Capture the cell that displays the provided text and extract its (X, Y) central coordinate. 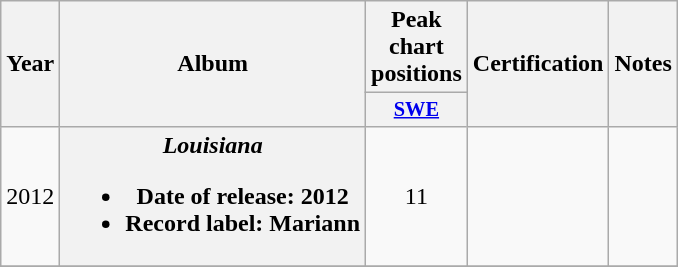
LouisianaDate of release: 2012Record label: Mariann (213, 196)
SWE (417, 110)
Peak chart positions (417, 47)
Certification (538, 64)
2012 (30, 196)
Notes (643, 64)
Year (30, 64)
11 (417, 196)
Album (213, 64)
